Return the [X, Y] coordinate for the center point of the cell that contains the specified text.  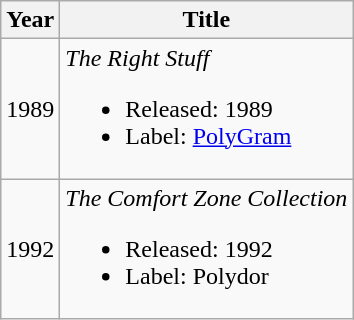
1992 [30, 249]
Title [206, 20]
Year [30, 20]
1989 [30, 109]
The Comfort Zone CollectionReleased: 1992Label: Polydor [206, 249]
The Right StuffReleased: 1989Label: PolyGram [206, 109]
